Search for the cell housing the specified text and yield its [x, y] center coordinate. 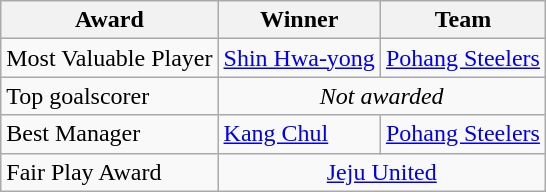
Award [110, 20]
Most Valuable Player [110, 58]
Not awarded [382, 96]
Kang Chul [299, 134]
Fair Play Award [110, 172]
Top goalscorer [110, 96]
Best Manager [110, 134]
Jeju United [382, 172]
Shin Hwa-yong [299, 58]
Team [462, 20]
Winner [299, 20]
